Output the (X, Y) coordinate of the center of the cell containing the given text.  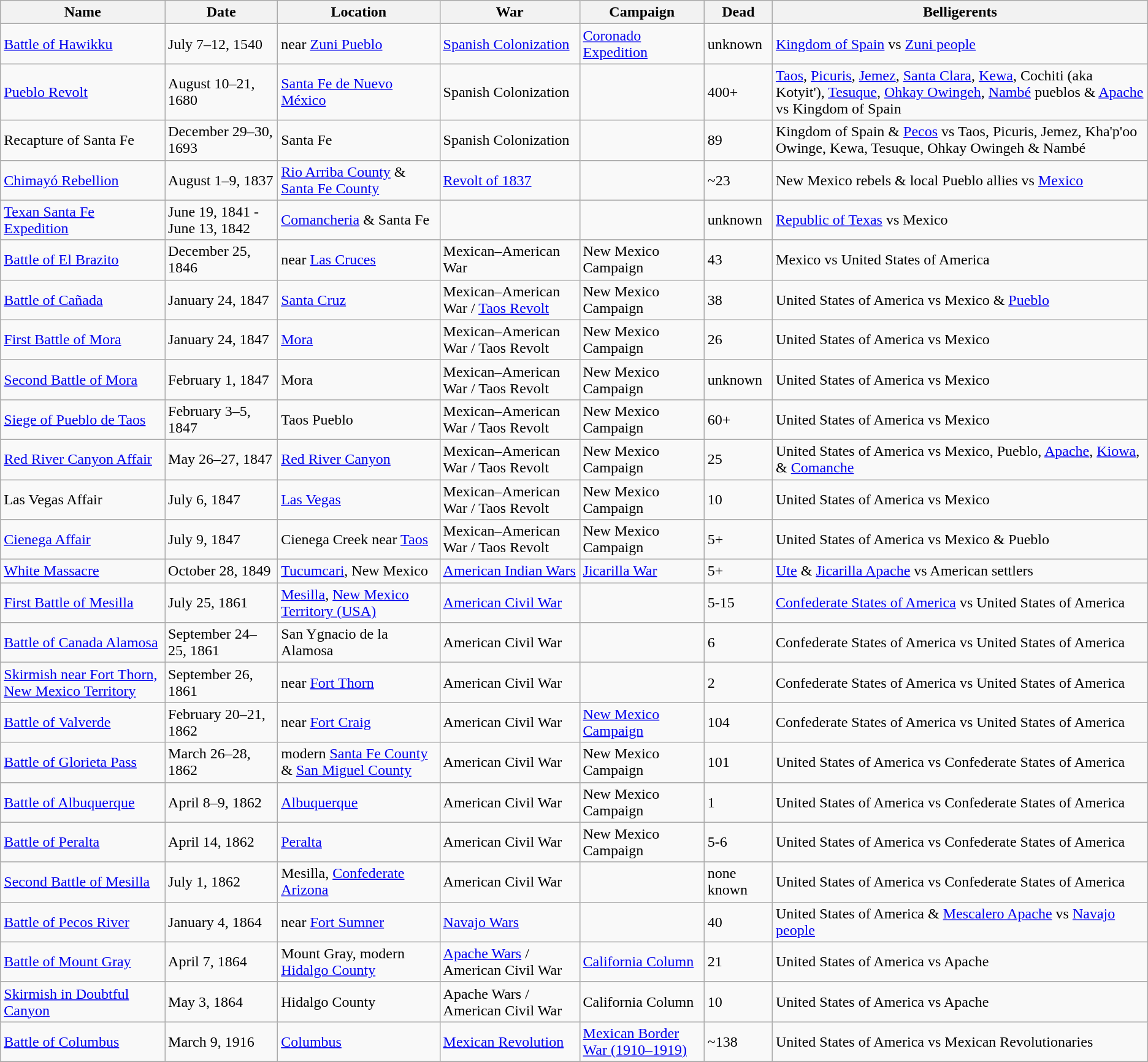
Second Battle of Mora (83, 379)
January 4, 1864 (221, 922)
February 1, 1847 (221, 379)
July 25, 1861 (221, 602)
Mount Gray, modern Hidalgo County (359, 962)
Navajo Wars (510, 922)
Chimayó Rebellion (83, 180)
Campaign (641, 12)
near Fort Sumner (359, 922)
Red River Canyon Affair (83, 459)
modern Santa Fe County & San Miguel County (359, 762)
Siege of Pueblo de Taos (83, 420)
near Zuni Pueblo (359, 44)
July 7–12, 1540 (221, 44)
5-15 (738, 602)
Mesilla, Confederate Arizona (359, 882)
Ute & Jicarilla Apache vs American settlers (960, 571)
none known (738, 882)
Mesilla, New Mexico Territory (USA) (359, 602)
5-6 (738, 842)
Mexican Border War (1910–1919) (641, 1042)
September 26, 1861 (221, 682)
40 (738, 922)
Kingdom of Spain vs Zuni people (960, 44)
United States of America vs Mexico, Pueblo, Apache, Kiowa, & Comanche (960, 459)
Dead (738, 12)
near Fort Craig (359, 723)
April 8–9, 1862 (221, 802)
July 6, 1847 (221, 499)
101 (738, 762)
Jicarilla War (641, 571)
Santa Fe de Nuevo México (359, 92)
April 14, 1862 (221, 842)
First Battle of Mesilla (83, 602)
Second Battle of Mesilla (83, 882)
Pueblo Revolt (83, 92)
Battle of Peralta (83, 842)
Coronado Expedition (641, 44)
Rio Arriba County & Santa Fe County (359, 180)
February 20–21, 1862 (221, 723)
May 3, 1864 (221, 1001)
White Massacre (83, 571)
~138 (738, 1042)
near Fort Thorn (359, 682)
1 (738, 802)
89 (738, 140)
near Las Cruces (359, 260)
United States of America & Mescalero Apache vs Navajo people (960, 922)
Battle of Albuquerque (83, 802)
March 9, 1916 (221, 1042)
Battle of El Brazito (83, 260)
Battle of Glorieta Pass (83, 762)
Skirmish near Fort Thorn, New Mexico Territory (83, 682)
Location (359, 12)
Date (221, 12)
Republic of Texas vs Mexico (960, 220)
Battle of Canada Alamosa (83, 643)
December 29–30, 1693 (221, 140)
July 1, 1862 (221, 882)
New Mexico rebels & local Pueblo allies vs Mexico (960, 180)
25 (738, 459)
Texan Santa Fe Expedition (83, 220)
Las Vegas (359, 499)
60+ (738, 420)
Comancheria & Santa Fe (359, 220)
Hidalgo County (359, 1001)
War (510, 12)
Red River Canyon (359, 459)
December 25, 1846 (221, 260)
Battle of Pecos River (83, 922)
Mexican–American War (510, 260)
Skirmish in Doubtful Canyon (83, 1001)
Cienega Creek near Taos (359, 540)
July 9, 1847 (221, 540)
Belligerents (960, 12)
Mexico vs United States of America (960, 260)
~23 (738, 180)
June 19, 1841 - June 13, 1842 (221, 220)
Santa Fe (359, 140)
Las Vegas Affair (83, 499)
Peralta (359, 842)
Battle of Valverde (83, 723)
August 1–9, 1837 (221, 180)
26 (738, 340)
Mexican Revolution (510, 1042)
6 (738, 643)
May 26–27, 1847 (221, 459)
Albuquerque (359, 802)
San Ygnacio de la Alamosa (359, 643)
Taos Pueblo (359, 420)
21 (738, 962)
Battle of Mount Gray (83, 962)
Battle of Cañada (83, 299)
September 24–25, 1861 (221, 643)
43 (738, 260)
Tucumcari, New Mexico (359, 571)
Battle of Columbus (83, 1042)
October 28, 1849 (221, 571)
Kingdom of Spain & Pecos vs Taos, Picuris, Jemez, Kha'p'oo Owinge, Kewa, Tesuque, Ohkay Owingeh & Nambé (960, 140)
2 (738, 682)
Recapture of Santa Fe (83, 140)
Santa Cruz (359, 299)
August 10–21, 1680 (221, 92)
38 (738, 299)
March 26–28, 1862 (221, 762)
Columbus (359, 1042)
April 7, 1864 (221, 962)
American Indian Wars (510, 571)
First Battle of Mora (83, 340)
Name (83, 12)
104 (738, 723)
Battle of Hawikku (83, 44)
Revolt of 1837 (510, 180)
February 3–5, 1847 (221, 420)
Cienega Affair (83, 540)
United States of America vs Mexican Revolutionaries (960, 1042)
Taos, Picuris, Jemez, Santa Clara, Kewa, Cochiti (aka Kotyit'), Tesuque, Ohkay Owingeh, Nambé pueblos & Apache vs Kingdom of Spain (960, 92)
400+ (738, 92)
